Detect which cell encompasses the target text, then output its (x, y) center coordinate. 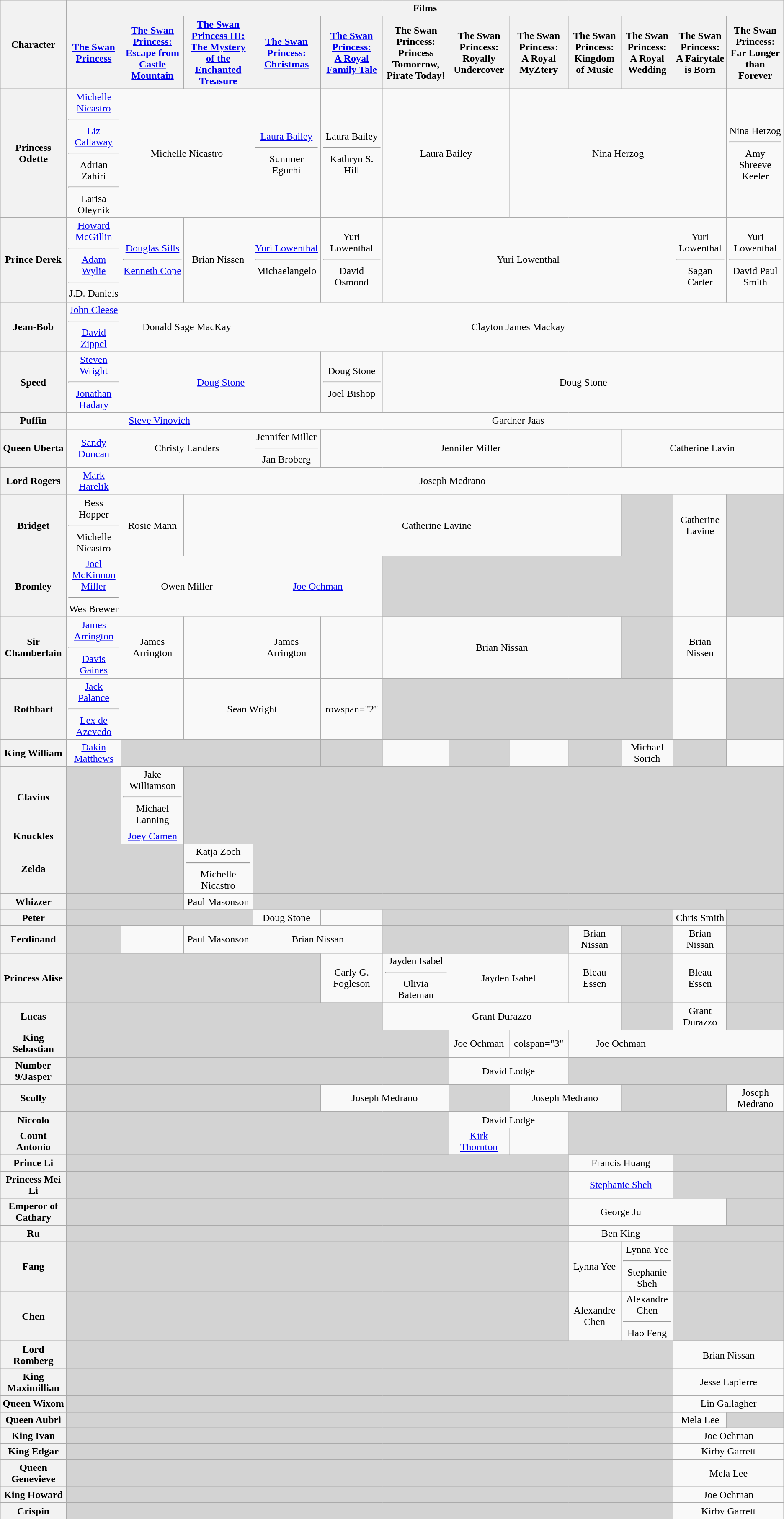
King Howard (34, 1495)
Francis Huang (621, 1163)
Prince Derek (34, 260)
The Swan Princess:A Royal Family Tale (352, 53)
Laura BaileyKathryn S. Hill (352, 153)
Joel McKinnon MillerWes Brewer (94, 586)
Yuri LowenthalSagan Carter (700, 260)
Queen Wixom (34, 1404)
Rothbart (34, 709)
Jayden IsabelOlivia Bateman (415, 978)
King Ivan (34, 1436)
King Sebastian (34, 1043)
The Swan Princess:Christmas (286, 53)
Ru (34, 1234)
George Ju (621, 1212)
Mark Harelik (94, 481)
Bess HopperMichelle Nicastro (94, 525)
Yuri LowenthalDavid Osmond (352, 260)
Clavius (34, 797)
Lin Gallagher (729, 1404)
Jayden Isabel (508, 978)
Puffin (34, 421)
King William (34, 753)
Princess Odette (34, 153)
Scully (34, 1098)
Queen Genevieve (34, 1473)
Michelle NicastroLiz CallawayAdrian ZahiriLarisa Oleynik (94, 153)
Lord Rogers (34, 481)
Carly G. Fogleson (352, 978)
Laura BaileySummer Eguchi (286, 153)
Jennifer Miller (471, 448)
Lynna YeeStephanie Sheh (647, 1266)
Douglas SillsKenneth Cope (152, 260)
Steven WrightJonathan Hadary (94, 382)
The Swan Princess (94, 53)
Speed (34, 382)
Sandy Duncan (94, 448)
Sir Chamberlain (34, 647)
Dakin Matthews (94, 753)
Christy Landers (187, 448)
The Swan Princess:Royally Undercover (479, 53)
Sean Wright (252, 709)
Lord Romberg (34, 1355)
Films (425, 8)
Laura Bailey (446, 153)
Jennifer MillerJan Broberg (286, 448)
Bridget (34, 525)
Kirk Thornton (479, 1141)
Nina Herzog (618, 153)
Count Antonio (34, 1141)
Alexandre Chen (595, 1317)
Princess Alise (34, 978)
Ben King (621, 1234)
Clayton James Mackay (518, 327)
Bromley (34, 586)
Niccolo (34, 1120)
Jack PalanceLex de Azevedo (94, 709)
Zelda (34, 869)
The Swan Princess:Princess Tomorrow, Pirate Today! (415, 53)
Queen Aubri (34, 1420)
Lucas (34, 1017)
Gardner Jaas (518, 421)
Michelle Nicastro (187, 153)
King Edgar (34, 1452)
Donald Sage MacKay (187, 327)
Princess Mei Li (34, 1184)
Nina HerzogAmy Shreeve Keeler (755, 153)
Joey Camen (152, 836)
Rosie Mann (152, 525)
The Swan Princess:A Fairytale is Born (700, 53)
Crispin (34, 1511)
Knuckles (34, 836)
The Swan Princess:A Royal MyZtery (539, 53)
Owen Miller (187, 586)
Stephanie Sheh (621, 1184)
Katja ZochMichelle Nicastro (218, 869)
Jesse Lapierre (729, 1382)
Catherine Lavin (702, 448)
Doug StoneJoel Bishop (352, 382)
Yuri LowenthalMichaelangelo (286, 260)
Whizzer (34, 902)
Ferdinand (34, 939)
Jean-Bob (34, 327)
Queen Uberta (34, 448)
King Maximillian (34, 1382)
Howard McGillinAdam Wylie J.D. Daniels (94, 260)
Number 9/Jasper (34, 1071)
Yuri LowenthalDavid Paul Smith (755, 260)
Lynna Yee (595, 1266)
James ArringtonDavis Gaines (94, 647)
Steve Vinovich (159, 421)
John CleeseDavid Zippel (94, 327)
Jake WilliamsonMichael Lanning (152, 797)
The Swan Princess:Far Longer than Forever (755, 53)
Alexandre ChenHao Feng (647, 1317)
Emperor of Cathary (34, 1212)
The Swan Princess:A Royal Wedding (647, 53)
Prince Li (34, 1163)
Peter (34, 918)
colspan="3" (539, 1043)
Michael Sorich (647, 753)
rowspan="2" (352, 709)
Fang (34, 1266)
The Swan Princess:Kingdom of Music (595, 53)
The Swan Princess III:The Mystery of the Enchanted Treasure (218, 53)
Chen (34, 1317)
Character (34, 44)
Chris Smith (700, 918)
The Swan Princess:Escape from Castle Mountain (152, 53)
Yuri Lowenthal (528, 260)
